Detect which cell encompasses the target text, then output its [x, y] center coordinate. 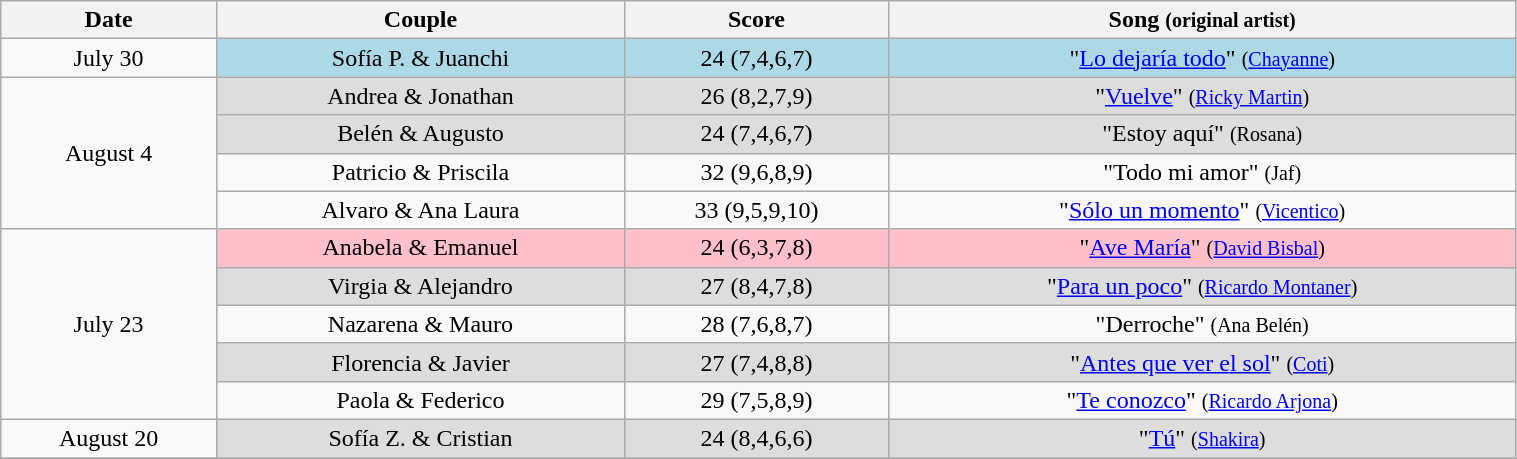
"Tú" (Shakira) [1202, 438]
"Para un poco" (Ricardo Montaner) [1202, 286]
Score [757, 20]
24 (6,3,7,8) [757, 248]
"Ave María" (David Bisbal) [1202, 248]
26 (8,2,7,9) [757, 96]
Florencia & Javier [420, 362]
"Estoy aquí" (Rosana) [1202, 134]
Sofía P. & Juanchi [420, 58]
"Sólo un momento" (Vicentico) [1202, 210]
"Vuelve" (Ricky Martin) [1202, 96]
Couple [420, 20]
Song (original artist) [1202, 20]
29 (7,5,8,9) [757, 400]
Anabela & Emanuel [420, 248]
"Derroche" (Ana Belén) [1202, 324]
28 (7,6,8,7) [757, 324]
"Lo dejaría todo" (Chayanne) [1202, 58]
Patricio & Priscila [420, 172]
August 20 [109, 438]
Alvaro & Ana Laura [420, 210]
Belén & Augusto [420, 134]
Sofía Z. & Cristian [420, 438]
32 (9,6,8,9) [757, 172]
August 4 [109, 153]
33 (9,5,9,10) [757, 210]
27 (8,4,7,8) [757, 286]
Andrea & Jonathan [420, 96]
"Todo mi amor" (Jaf) [1202, 172]
"Antes que ver el sol" (Coti) [1202, 362]
24 (8,4,6,6) [757, 438]
Paola & Federico [420, 400]
Virgia & Alejandro [420, 286]
27 (7,4,8,8) [757, 362]
"Te conozco" (Ricardo Arjona) [1202, 400]
Nazarena & Mauro [420, 324]
Date [109, 20]
July 23 [109, 324]
July 30 [109, 58]
